For the text-containing cell, return its midpoint in (X, Y) coordinate format. 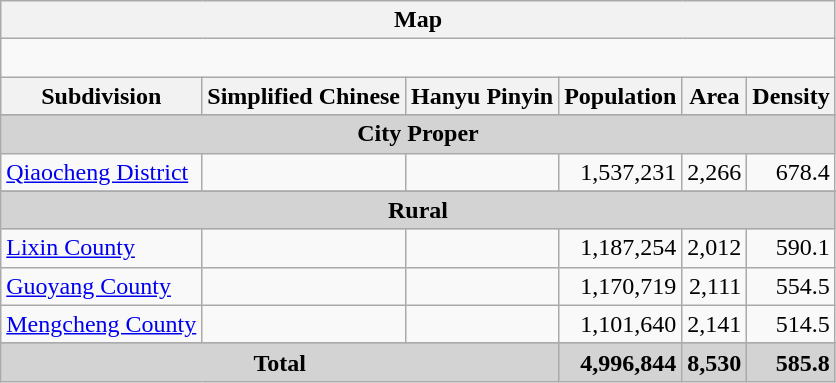
Map (418, 20)
2,266 (714, 172)
2,141 (714, 324)
8,530 (714, 362)
City Proper (418, 134)
Area (714, 96)
4,996,844 (620, 362)
514.5 (791, 324)
1,170,719 (620, 286)
1,187,254 (620, 248)
590.1 (791, 248)
Subdivision (102, 96)
Simplified Chinese (304, 96)
Mengcheng County (102, 324)
585.8 (791, 362)
678.4 (791, 172)
2,012 (714, 248)
Guoyang County (102, 286)
2,111 (714, 286)
Lixin County (102, 248)
554.5 (791, 286)
Rural (418, 210)
Density (791, 96)
Total (280, 362)
Hanyu Pinyin (482, 96)
Population (620, 96)
1,537,231 (620, 172)
Qiaocheng District (102, 172)
1,101,640 (620, 324)
